Return the (x, y) coordinate for the center point of the cell that contains the specified text.  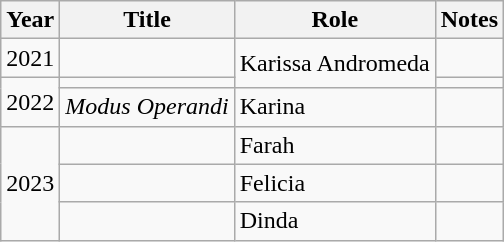
2021 (30, 58)
Dinda (334, 221)
2022 (30, 102)
2023 (30, 183)
Title (147, 20)
Notes (469, 20)
Modus Operandi (147, 107)
Year (30, 20)
Farah (334, 145)
Role (334, 20)
Felicia (334, 183)
Karina (334, 107)
Karissa Andromeda (334, 64)
